Detect which cell encompasses the target text, then output its [X, Y] center coordinate. 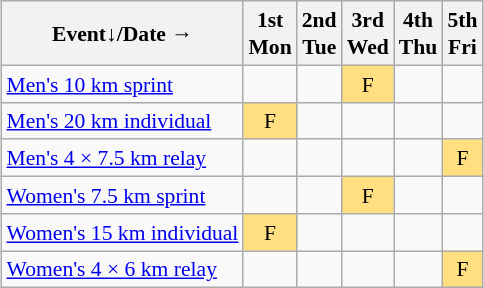
Men's 20 km individual [123, 120]
Men's 4 × 7.5 km relay [123, 158]
Women's 7.5 km sprint [123, 194]
Women's 4 × 6 km relay [123, 268]
2ndTue [320, 33]
5thFri [462, 33]
3rdWed [368, 33]
1stMon [270, 33]
Event↓/Date → [123, 33]
4thThu [418, 33]
Men's 10 km sprint [123, 84]
Women's 15 km individual [123, 232]
